Determine the [X, Y] coordinate at the center of the cell enclosing the given text.  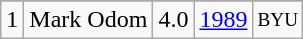
4.0 [174, 20]
BYU [278, 20]
1989 [224, 20]
1 [12, 20]
Mark Odom [88, 20]
